Determine the (X, Y) coordinate at the center of the cell enclosing the given text.  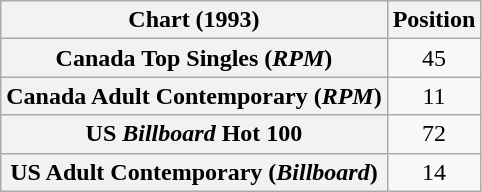
Canada Adult Contemporary (RPM) (194, 96)
Chart (1993) (194, 20)
Position (434, 20)
US Adult Contemporary (Billboard) (194, 172)
14 (434, 172)
US Billboard Hot 100 (194, 134)
Canada Top Singles (RPM) (194, 58)
45 (434, 58)
11 (434, 96)
72 (434, 134)
